From the cell containing the given text, extract its center point as [x, y] coordinate. 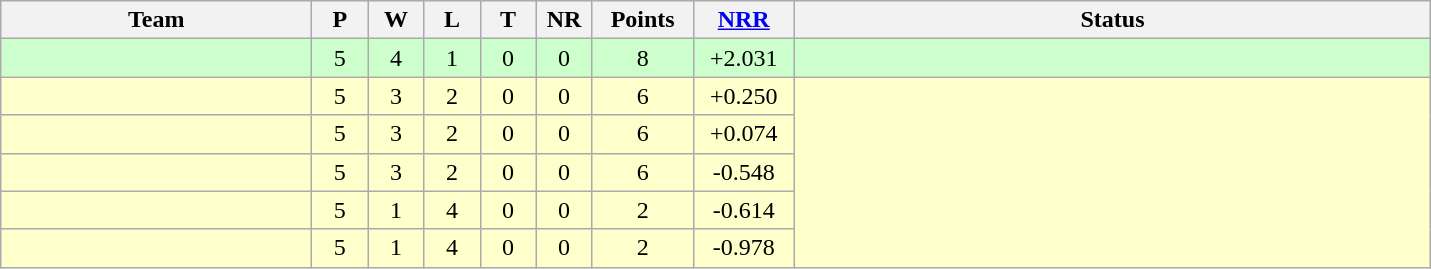
+2.031 [744, 58]
-0.614 [744, 210]
T [508, 20]
-0.978 [744, 248]
8 [642, 58]
L [452, 20]
Points [642, 20]
-0.548 [744, 172]
Status [1112, 20]
+0.074 [744, 134]
NR [564, 20]
P [340, 20]
+0.250 [744, 96]
W [396, 20]
NRR [744, 20]
Team [156, 20]
